Scan for the cell matching the given text and deliver its (X, Y) coordinate at center. 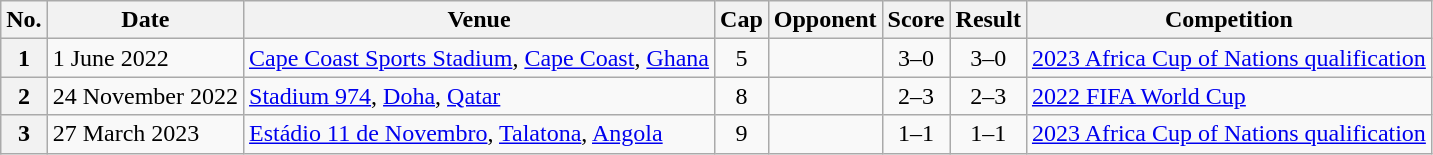
Score (916, 20)
No. (24, 20)
Estádio 11 de Novembro, Talatona, Angola (480, 134)
2022 FIFA World Cup (1228, 96)
Competition (1228, 20)
27 March 2023 (145, 134)
Opponent (825, 20)
1 (24, 58)
24 November 2022 (145, 96)
5 (742, 58)
Cape Coast Sports Stadium, Cape Coast, Ghana (480, 58)
Date (145, 20)
9 (742, 134)
3 (24, 134)
1 June 2022 (145, 58)
Venue (480, 20)
Result (988, 20)
Cap (742, 20)
8 (742, 96)
Stadium 974, Doha, Qatar (480, 96)
2 (24, 96)
